Provide the [X, Y] coordinate of the cell's center where the given text is located.  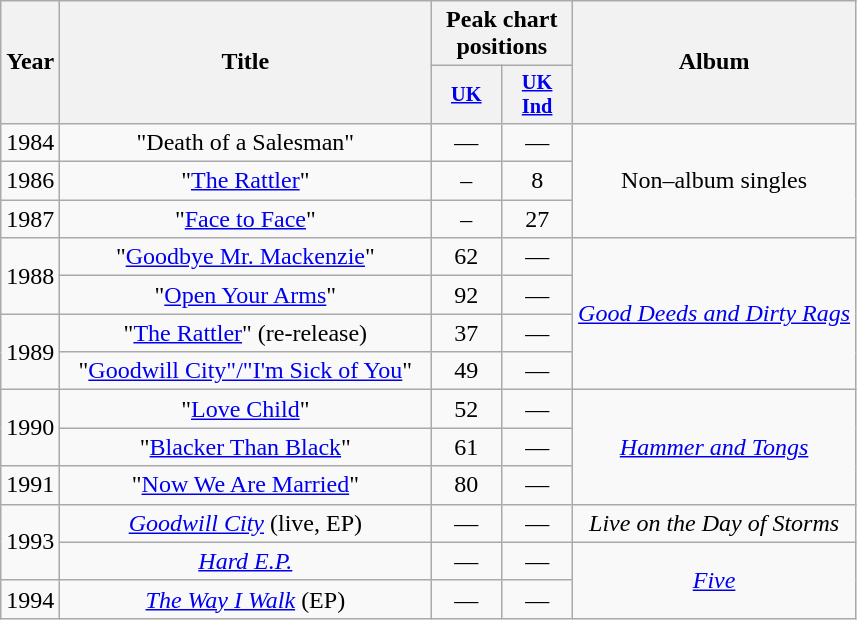
27 [538, 219]
1984 [30, 142]
1988 [30, 276]
"Goodwill City"/"I'm Sick of You" [246, 371]
"The Rattler" [246, 181]
"Now We Are Married" [246, 485]
Goodwill City (live, EP) [246, 523]
1987 [30, 219]
The Way I Walk (EP) [246, 599]
1986 [30, 181]
61 [466, 447]
1989 [30, 352]
1991 [30, 485]
Album [714, 62]
1993 [30, 542]
8 [538, 181]
92 [466, 295]
"Face to Face" [246, 219]
Live on the Day of Storms [714, 523]
Peak chart positions [502, 34]
1990 [30, 428]
Title [246, 62]
Hammer and Tongs [714, 447]
1994 [30, 599]
Non–album singles [714, 180]
Five [714, 580]
49 [466, 371]
Hard E.P. [246, 561]
37 [466, 333]
"Goodbye Mr. Mackenzie" [246, 257]
52 [466, 409]
80 [466, 485]
UK [466, 95]
"Blacker Than Black" [246, 447]
UK Ind [538, 95]
"Death of a Salesman" [246, 142]
62 [466, 257]
Year [30, 62]
"The Rattler" (re-release) [246, 333]
"Open Your Arms" [246, 295]
"Love Child" [246, 409]
Good Deeds and Dirty Rags [714, 314]
